Search for the cell housing the specified text and yield its [X, Y] center coordinate. 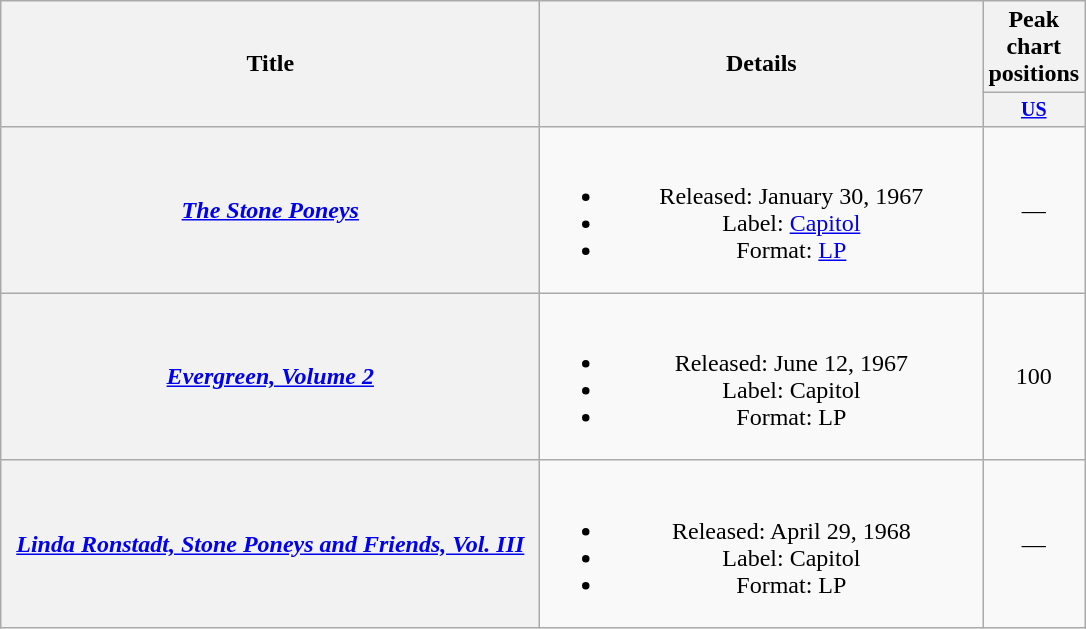
Evergreen, Volume 2 [270, 376]
Released: January 30, 1967Label: CapitolFormat: LP [762, 210]
US [1034, 110]
Released: June 12, 1967Label: CapitolFormat: LP [762, 376]
Released: April 29, 1968Label: CapitolFormat: LP [762, 544]
Details [762, 64]
Peakchartpositions [1034, 47]
Title [270, 64]
100 [1034, 376]
Linda Ronstadt, Stone Poneys and Friends, Vol. III [270, 544]
The Stone Poneys [270, 210]
